Locate the cell with the specified text and output its (X, Y) center coordinate. 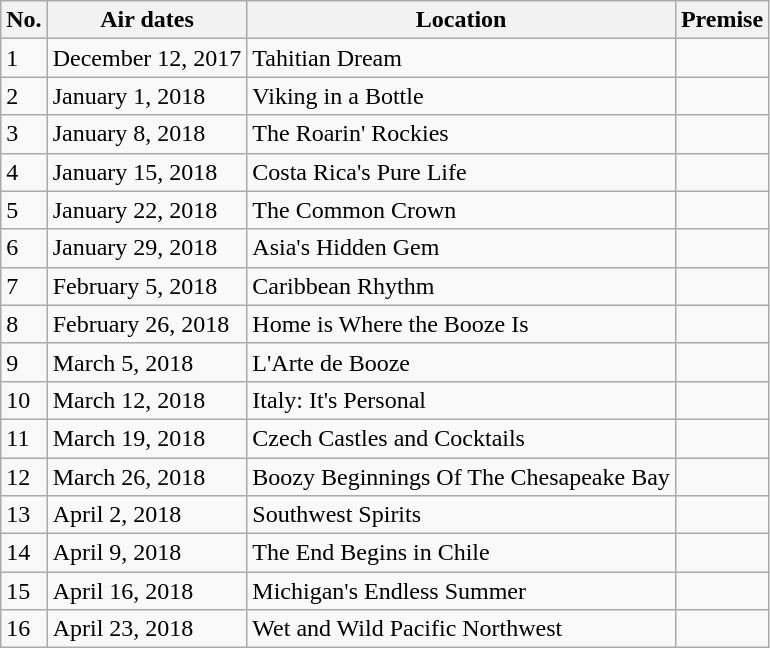
February 5, 2018 (147, 286)
12 (24, 477)
2 (24, 96)
13 (24, 515)
The Common Crown (462, 210)
Italy: It's Personal (462, 400)
April 2, 2018 (147, 515)
5 (24, 210)
March 26, 2018 (147, 477)
Caribbean Rhythm (462, 286)
15 (24, 591)
11 (24, 438)
Viking in a Bottle (462, 96)
April 9, 2018 (147, 553)
March 5, 2018 (147, 362)
The End Begins in Chile (462, 553)
8 (24, 324)
Tahitian Dream (462, 58)
Michigan's Endless Summer (462, 591)
March 12, 2018 (147, 400)
April 23, 2018 (147, 629)
Home is Where the Booze Is (462, 324)
Czech Castles and Cocktails (462, 438)
Boozy Beginnings Of The Chesapeake Bay (462, 477)
Asia's Hidden Gem (462, 248)
6 (24, 248)
Location (462, 20)
Air dates (147, 20)
January 29, 2018 (147, 248)
Costa Rica's Pure Life (462, 172)
December 12, 2017 (147, 58)
February 26, 2018 (147, 324)
January 1, 2018 (147, 96)
April 16, 2018 (147, 591)
January 15, 2018 (147, 172)
January 8, 2018 (147, 134)
Premise (722, 20)
16 (24, 629)
10 (24, 400)
3 (24, 134)
14 (24, 553)
L'Arte de Booze (462, 362)
Wet and Wild Pacific Northwest (462, 629)
Southwest Spirits (462, 515)
4 (24, 172)
No. (24, 20)
9 (24, 362)
January 22, 2018 (147, 210)
7 (24, 286)
The Roarin' Rockies (462, 134)
1 (24, 58)
March 19, 2018 (147, 438)
